Identify which cell holds the provided text, then report its [X, Y] central coordinate. 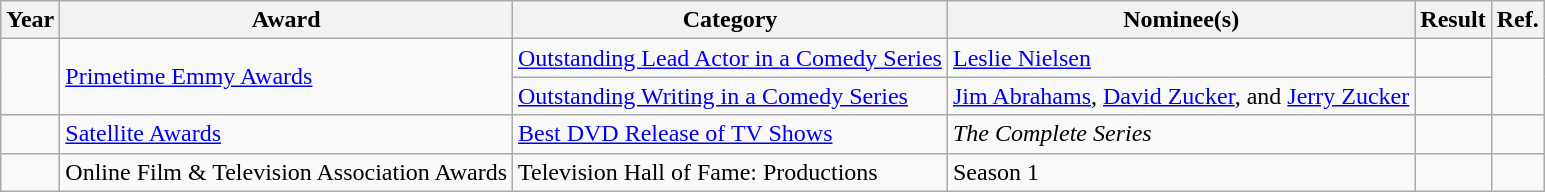
Ref. [1518, 20]
Jim Abrahams, David Zucker, and Jerry Zucker [1180, 96]
Category [730, 20]
Best DVD Release of TV Shows [730, 134]
Primetime Emmy Awards [286, 77]
Television Hall of Fame: Productions [730, 172]
Outstanding Lead Actor in a Comedy Series [730, 58]
Year [30, 20]
The Complete Series [1180, 134]
Online Film & Television Association Awards [286, 172]
Award [286, 20]
Leslie Nielsen [1180, 58]
Outstanding Writing in a Comedy Series [730, 96]
Result [1453, 20]
Nominee(s) [1180, 20]
Satellite Awards [286, 134]
Season 1 [1180, 172]
